Return the (x, y) coordinate for the center point of the cell that contains the specified text.  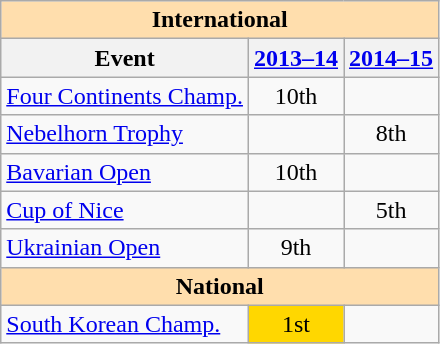
9th (296, 248)
National (220, 286)
8th (392, 134)
Bavarian Open (125, 172)
Event (125, 58)
Four Continents Champ. (125, 96)
2014–15 (392, 58)
International (220, 20)
5th (392, 210)
1st (296, 324)
Nebelhorn Trophy (125, 134)
South Korean Champ. (125, 324)
Cup of Nice (125, 210)
Ukrainian Open (125, 248)
2013–14 (296, 58)
